Return (X, Y) of the center of cell containing provided text 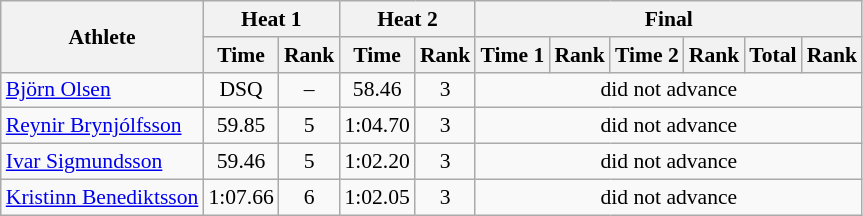
Time 2 (647, 55)
Björn Olsen (102, 90)
58.46 (376, 90)
– (310, 90)
Kristinn Benediktsson (102, 197)
1:02.20 (376, 162)
59.46 (240, 162)
Time 1 (512, 55)
Reynir Brynjólfsson (102, 126)
Final (668, 19)
6 (310, 197)
Ivar Sigmundsson (102, 162)
Heat 1 (271, 19)
Heat 2 (407, 19)
Athlete (102, 36)
1:02.05 (376, 197)
Total (772, 55)
1:07.66 (240, 197)
1:04.70 (376, 126)
59.85 (240, 126)
DSQ (240, 90)
